Detect which cell encompasses the target text, then output its (x, y) center coordinate. 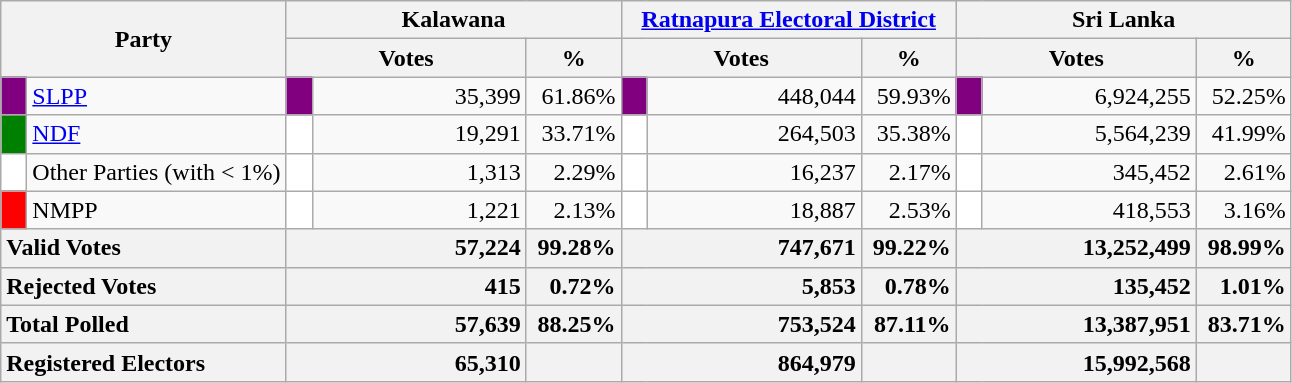
59.93% (908, 96)
2.13% (574, 210)
NMPP (156, 210)
13,252,499 (1076, 248)
83.71% (1244, 324)
Ratnapura Electoral District (788, 20)
415 (406, 286)
35.38% (908, 134)
Other Parties (with < 1%) (156, 172)
61.86% (574, 96)
18,887 (754, 210)
2.61% (1244, 172)
1,221 (419, 210)
87.11% (908, 324)
1.01% (1244, 286)
65,310 (406, 362)
NDF (156, 134)
0.78% (908, 286)
33.71% (574, 134)
345,452 (1089, 172)
13,387,951 (1076, 324)
Valid Votes (144, 248)
19,291 (419, 134)
264,503 (754, 134)
418,553 (1089, 210)
SLPP (156, 96)
52.25% (1244, 96)
753,524 (741, 324)
Total Polled (144, 324)
Rejected Votes (144, 286)
57,224 (406, 248)
Registered Electors (144, 362)
3.16% (1244, 210)
5,564,239 (1089, 134)
0.72% (574, 286)
6,924,255 (1089, 96)
2.53% (908, 210)
88.25% (574, 324)
1,313 (419, 172)
Sri Lanka (1124, 20)
98.99% (1244, 248)
5,853 (741, 286)
Party (144, 39)
16,237 (754, 172)
15,992,568 (1076, 362)
135,452 (1076, 286)
99.22% (908, 248)
Kalawana (454, 20)
99.28% (574, 248)
2.17% (908, 172)
57,639 (406, 324)
448,044 (754, 96)
747,671 (741, 248)
41.99% (1244, 134)
2.29% (574, 172)
864,979 (741, 362)
35,399 (419, 96)
